Provide the [X, Y] coordinate of the cell's center where the given text is located.  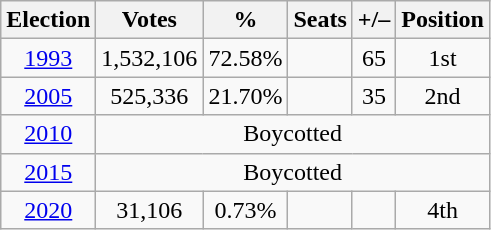
2005 [48, 96]
Position [443, 20]
31,106 [150, 210]
2015 [48, 172]
0.73% [246, 210]
525,336 [150, 96]
1993 [48, 58]
Seats [320, 20]
72.58% [246, 58]
2010 [48, 134]
2020 [48, 210]
65 [374, 58]
Election [48, 20]
% [246, 20]
35 [374, 96]
1,532,106 [150, 58]
21.70% [246, 96]
4th [443, 210]
Votes [150, 20]
1st [443, 58]
2nd [443, 96]
+/– [374, 20]
